From the cell containing the given text, extract its center point as (X, Y) coordinate. 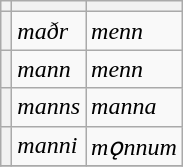
manna (134, 107)
mǫnnum (134, 146)
manni (49, 146)
manns (49, 107)
maðr (49, 31)
mann (49, 69)
